For the text-containing cell, return its midpoint in [X, Y] coordinate format. 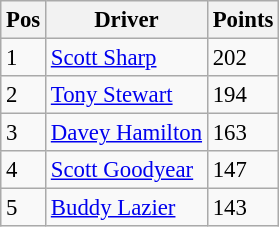
194 [242, 95]
143 [242, 208]
Tony Stewart [127, 95]
Buddy Lazier [127, 208]
Scott Goodyear [127, 170]
2 [24, 95]
Scott Sharp [127, 58]
5 [24, 208]
Davey Hamilton [127, 133]
163 [242, 133]
1 [24, 58]
Driver [127, 20]
202 [242, 58]
147 [242, 170]
3 [24, 133]
Points [242, 20]
4 [24, 170]
Pos [24, 20]
